Capture the cell that displays the provided text and extract its (X, Y) central coordinate. 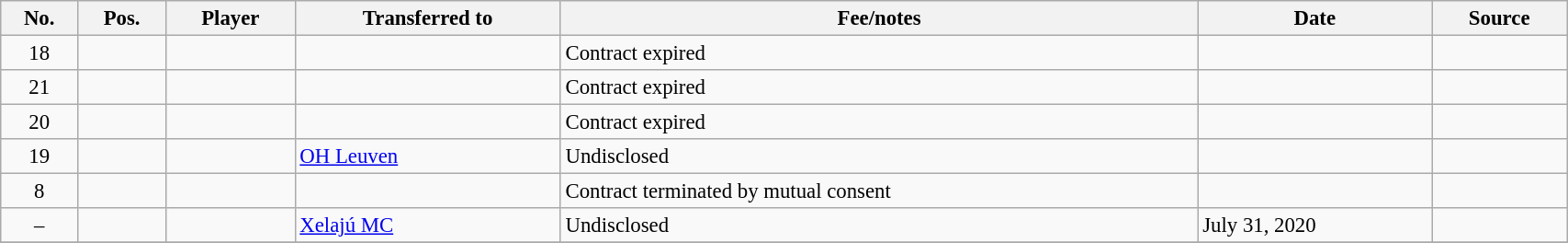
18 (39, 53)
Transferred to (428, 18)
Fee/notes (879, 18)
Xelajú MC (428, 226)
Date (1315, 18)
19 (39, 156)
Source (1499, 18)
– (39, 226)
Player (231, 18)
8 (39, 191)
OH Leuven (428, 156)
20 (39, 122)
Contract terminated by mutual consent (879, 191)
July 31, 2020 (1315, 226)
21 (39, 87)
No. (39, 18)
Pos. (122, 18)
